From the cell containing the given text, extract its center point as [x, y] coordinate. 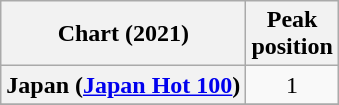
Peakposition [292, 34]
Japan (Japan Hot 100) [124, 85]
1 [292, 85]
Chart (2021) [124, 34]
